Locate the cell with the specified text and output its (X, Y) center coordinate. 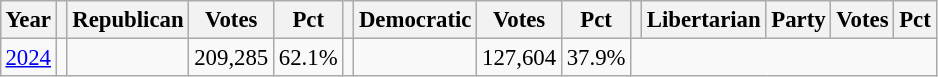
62.1% (308, 57)
Party (798, 20)
209,285 (232, 57)
Democratic (416, 20)
37.9% (596, 57)
Year (28, 20)
2024 (28, 57)
Republican (128, 20)
127,604 (520, 57)
Libertarian (703, 20)
